Capture the cell that displays the provided text and extract its [x, y] central coordinate. 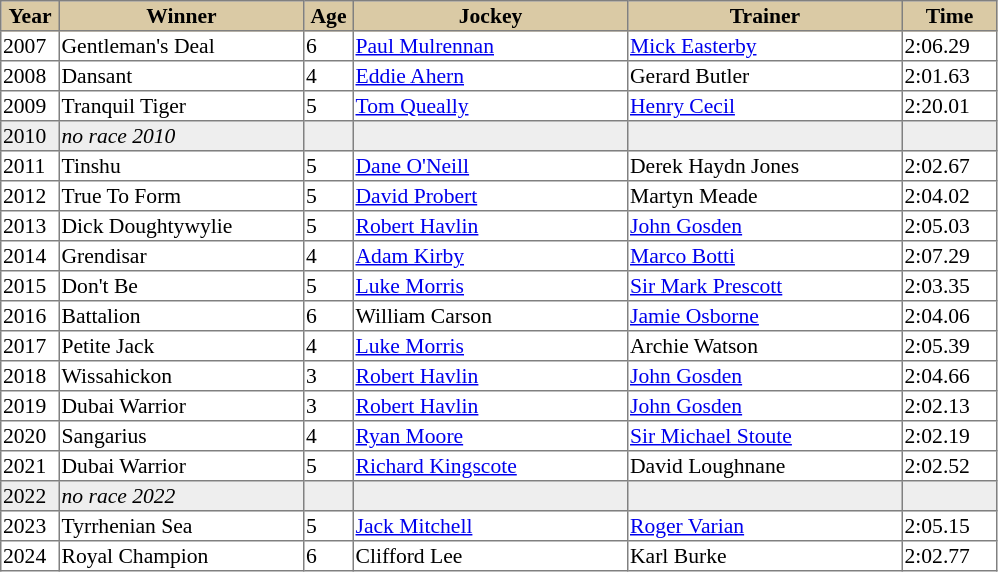
Sir Mark Prescott [765, 286]
Dane O'Neill [490, 166]
2018 [30, 376]
2014 [30, 256]
2:02.77 [949, 556]
Sangarius [181, 436]
David Loughnane [765, 466]
Gerard Butler [765, 76]
Archie Watson [765, 346]
Roger Varian [765, 526]
True To Form [181, 196]
Don't Be [181, 286]
Jockey [490, 16]
2:06.29 [949, 46]
2:02.52 [949, 466]
2017 [30, 346]
2:02.13 [949, 406]
2019 [30, 406]
Tom Queally [490, 106]
Tranquil Tiger [181, 106]
Jack Mitchell [490, 526]
Battalion [181, 316]
2010 [30, 136]
Richard Kingscote [490, 466]
2:05.15 [949, 526]
Tinshu [181, 166]
2020 [30, 436]
William Carson [490, 316]
2:04.02 [949, 196]
Gentleman's Deal [181, 46]
Dick Doughtywylie [181, 226]
no race 2022 [181, 496]
2008 [30, 76]
2:01.63 [949, 76]
2012 [30, 196]
Sir Michael Stoute [765, 436]
Dansant [181, 76]
2:05.03 [949, 226]
Ryan Moore [490, 436]
2:20.01 [949, 106]
Royal Champion [181, 556]
Wissahickon [181, 376]
Grendisar [181, 256]
2022 [30, 496]
Year [30, 16]
Winner [181, 16]
Tyrrhenian Sea [181, 526]
Derek Haydn Jones [765, 166]
Petite Jack [181, 346]
Mick Easterby [765, 46]
2:04.66 [949, 376]
2009 [30, 106]
2:07.29 [949, 256]
Paul Mulrennan [490, 46]
2023 [30, 526]
Karl Burke [765, 556]
Adam Kirby [490, 256]
2011 [30, 166]
2:04.06 [949, 316]
2:03.35 [949, 286]
Eddie Ahern [490, 76]
2021 [30, 466]
Trainer [765, 16]
Age [329, 16]
Time [949, 16]
Clifford Lee [490, 556]
no race 2010 [181, 136]
David Probert [490, 196]
Henry Cecil [765, 106]
2007 [30, 46]
2:05.39 [949, 346]
Marco Botti [765, 256]
Martyn Meade [765, 196]
2015 [30, 286]
2013 [30, 226]
2016 [30, 316]
2:02.19 [949, 436]
Jamie Osborne [765, 316]
2:02.67 [949, 166]
2024 [30, 556]
